Scan for the cell matching the given text and deliver its (x, y) coordinate at center. 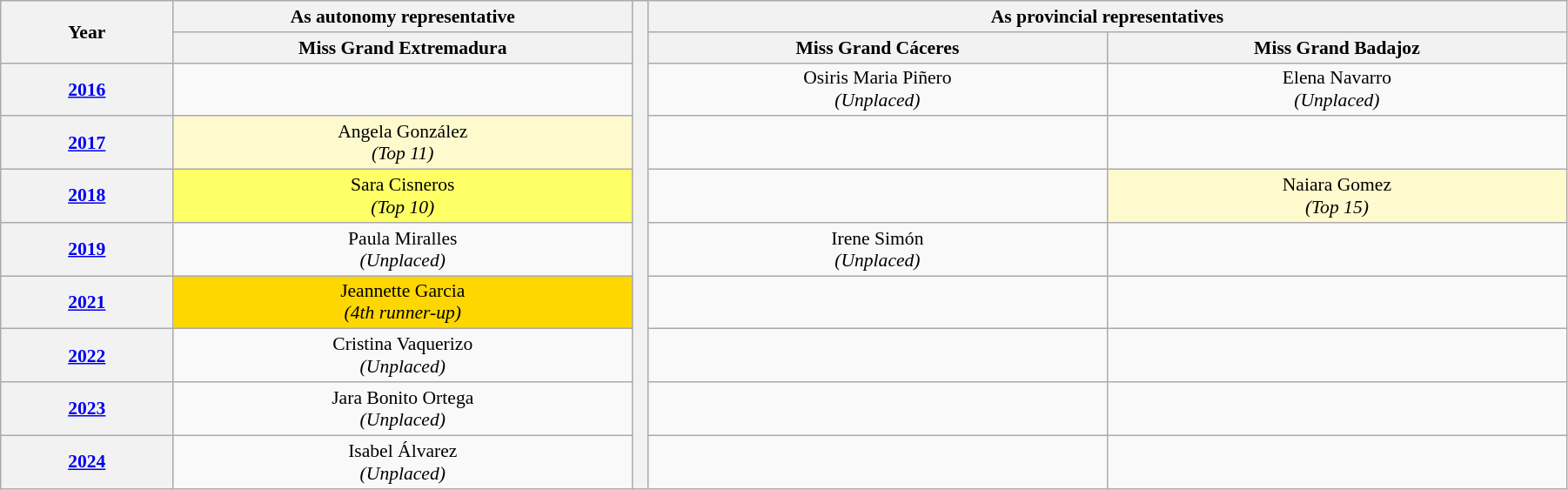
2023 (87, 409)
2022 (87, 355)
Jeannette Garcia(4th runner-up) (403, 303)
2016 (87, 89)
Angela González(Top 11) (403, 143)
Miss Grand Extremadura (403, 48)
Miss Grand Cáceres (877, 48)
Cristina Vaquerizo(Unplaced) (403, 355)
Isabel Álvarez(Unplaced) (403, 461)
As provincial representatives (1107, 17)
Miss Grand Badajoz (1337, 48)
Paula Miralles(Unplaced) (403, 249)
2019 (87, 249)
Naiara Gomez(Top 15) (1337, 197)
2021 (87, 303)
Irene Simón(Unplaced) (877, 249)
2018 (87, 197)
Sara Cisneros(Top 10) (403, 197)
Elena Navarro(Unplaced) (1337, 89)
2017 (87, 143)
2024 (87, 461)
Year (87, 31)
Jara Bonito Ortega(Unplaced) (403, 409)
Osiris Maria Piñero(Unplaced) (877, 89)
As autonomy representative (403, 17)
